Return the (X, Y) coordinate for the center point of the cell that contains the specified text.  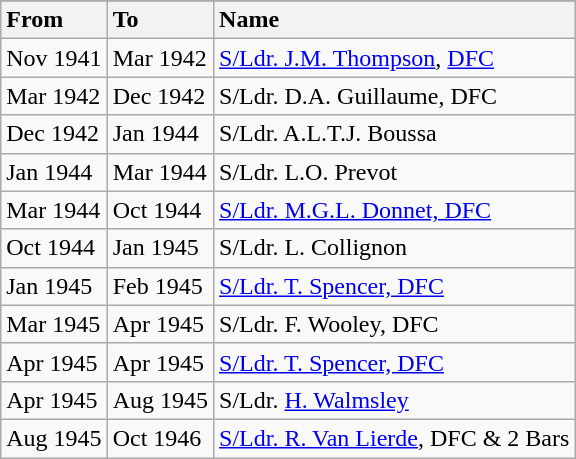
S/Ldr. A.L.T.J. Boussa (394, 134)
S/Ldr. J.M. Thompson, DFC (394, 58)
Feb 1945 (160, 286)
S/Ldr. R. Van Lierde, DFC & 2 Bars (394, 438)
S/Ldr. L.O. Prevot (394, 172)
S/Ldr. F. Wooley, DFC (394, 324)
S/Ldr. D.A. Guillaume, DFC (394, 96)
S/Ldr. M.G.L. Donnet, DFC (394, 210)
Name (394, 20)
Nov 1941 (54, 58)
From (54, 20)
S/Ldr. H. Walmsley (394, 400)
To (160, 20)
S/Ldr. L. Collignon (394, 248)
Mar 1945 (54, 324)
Oct 1946 (160, 438)
